Provide the (x, y) coordinate of the cell's center where the given text is located.  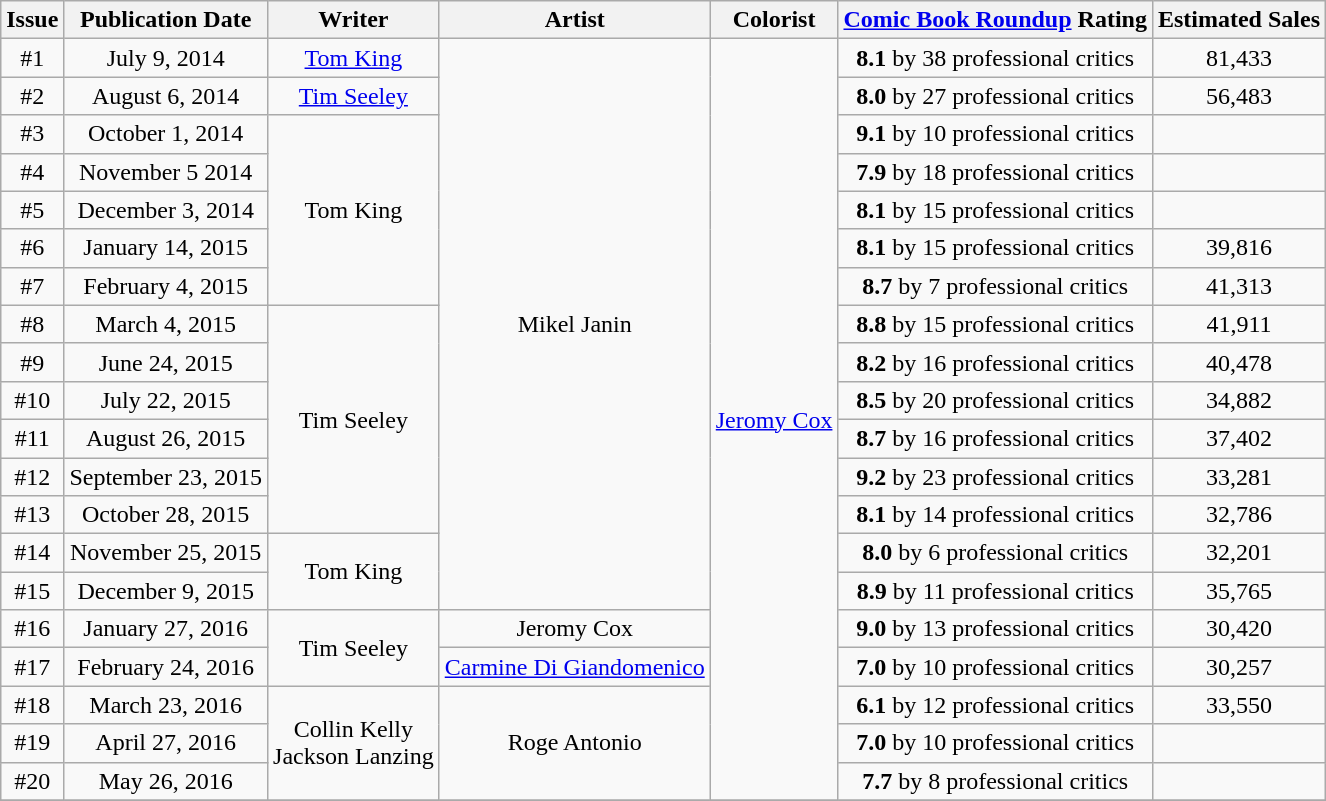
July 22, 2015 (166, 400)
Colorist (774, 20)
October 28, 2015 (166, 515)
April 27, 2016 (166, 743)
#19 (32, 743)
#18 (32, 705)
December 3, 2014 (166, 210)
7.7 by 8 professional critics (995, 781)
#11 (32, 438)
November 5 2014 (166, 172)
July 9, 2014 (166, 58)
30,257 (1238, 667)
6.1 by 12 professional critics (995, 705)
August 6, 2014 (166, 96)
August 26, 2015 (166, 438)
35,765 (1238, 591)
November 25, 2015 (166, 553)
#14 (32, 553)
Carmine Di Giandomenico (574, 667)
8.9 by 11 professional critics (995, 591)
Roge Antonio (574, 743)
#10 (32, 400)
October 1, 2014 (166, 134)
33,550 (1238, 705)
56,483 (1238, 96)
7.9 by 18 professional critics (995, 172)
Estimated Sales (1238, 20)
#1 (32, 58)
9.2 by 23 professional critics (995, 477)
#12 (32, 477)
#13 (32, 515)
March 23, 2016 (166, 705)
Artist (574, 20)
Mikel Janin (574, 324)
32,786 (1238, 515)
32,201 (1238, 553)
#15 (32, 591)
9.0 by 13 professional critics (995, 629)
37,402 (1238, 438)
#17 (32, 667)
#8 (32, 324)
40,478 (1238, 362)
8.7 by 16 professional critics (995, 438)
8.5 by 20 professional critics (995, 400)
8.0 by 6 professional critics (995, 553)
39,816 (1238, 248)
June 24, 2015 (166, 362)
33,281 (1238, 477)
41,313 (1238, 286)
81,433 (1238, 58)
#9 (32, 362)
May 26, 2016 (166, 781)
8.2 by 16 professional critics (995, 362)
Issue (32, 20)
8.1 by 38 professional critics (995, 58)
9.1 by 10 professional critics (995, 134)
8.1 by 14 professional critics (995, 515)
8.8 by 15 professional critics (995, 324)
#6 (32, 248)
#2 (32, 96)
Writer (354, 20)
34,882 (1238, 400)
September 23, 2015 (166, 477)
December 9, 2015 (166, 591)
Comic Book Roundup Rating (995, 20)
January 14, 2015 (166, 248)
#5 (32, 210)
#3 (32, 134)
February 24, 2016 (166, 667)
January 27, 2016 (166, 629)
#20 (32, 781)
March 4, 2015 (166, 324)
#16 (32, 629)
#7 (32, 286)
30,420 (1238, 629)
41,911 (1238, 324)
Collin Kelly Jackson Lanzing (354, 743)
8.0 by 27 professional critics (995, 96)
8.7 by 7 professional critics (995, 286)
February 4, 2015 (166, 286)
Publication Date (166, 20)
#4 (32, 172)
